Identify which cell holds the provided text, then report its (X, Y) central coordinate. 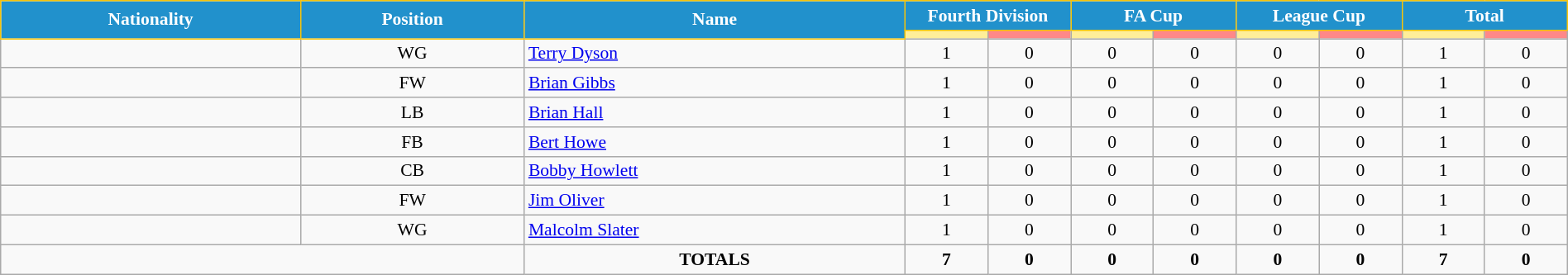
Jim Oliver (715, 201)
TOTALS (715, 259)
FA Cup (1153, 16)
LB (412, 112)
Bobby Howlett (715, 171)
Nationality (151, 20)
CB (412, 171)
Total (1484, 16)
Position (412, 20)
League Cup (1319, 16)
FB (412, 142)
Fourth Division (987, 16)
Malcolm Slater (715, 230)
Bert Howe (715, 142)
Brian Gibbs (715, 83)
Brian Hall (715, 112)
Name (715, 20)
Terry Dyson (715, 54)
